For the text-containing cell, return its midpoint in (X, Y) coordinate format. 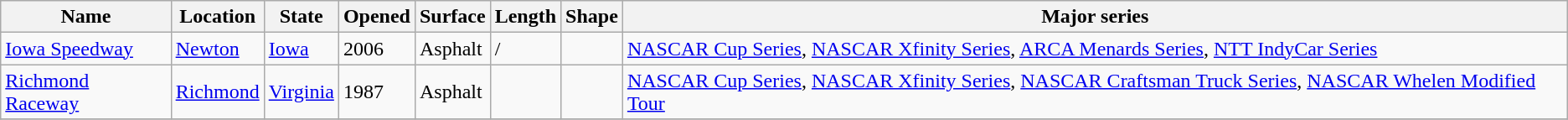
Iowa (302, 49)
NASCAR Cup Series, NASCAR Xfinity Series, NASCAR Craftsman Truck Series, NASCAR Whelen Modified Tour (1095, 92)
1987 (377, 92)
Shape (592, 17)
Iowa Speedway (85, 49)
/ (525, 49)
Virginia (302, 92)
Newton (218, 49)
NASCAR Cup Series, NASCAR Xfinity Series, ARCA Menards Series, NTT IndyCar Series (1095, 49)
State (302, 17)
Length (525, 17)
Surface (452, 17)
Opened (377, 17)
Location (218, 17)
Richmond Raceway (85, 92)
2006 (377, 49)
Name (85, 17)
Richmond (218, 92)
Major series (1095, 17)
